Output the (X, Y) coordinate of the center of the cell containing the given text.  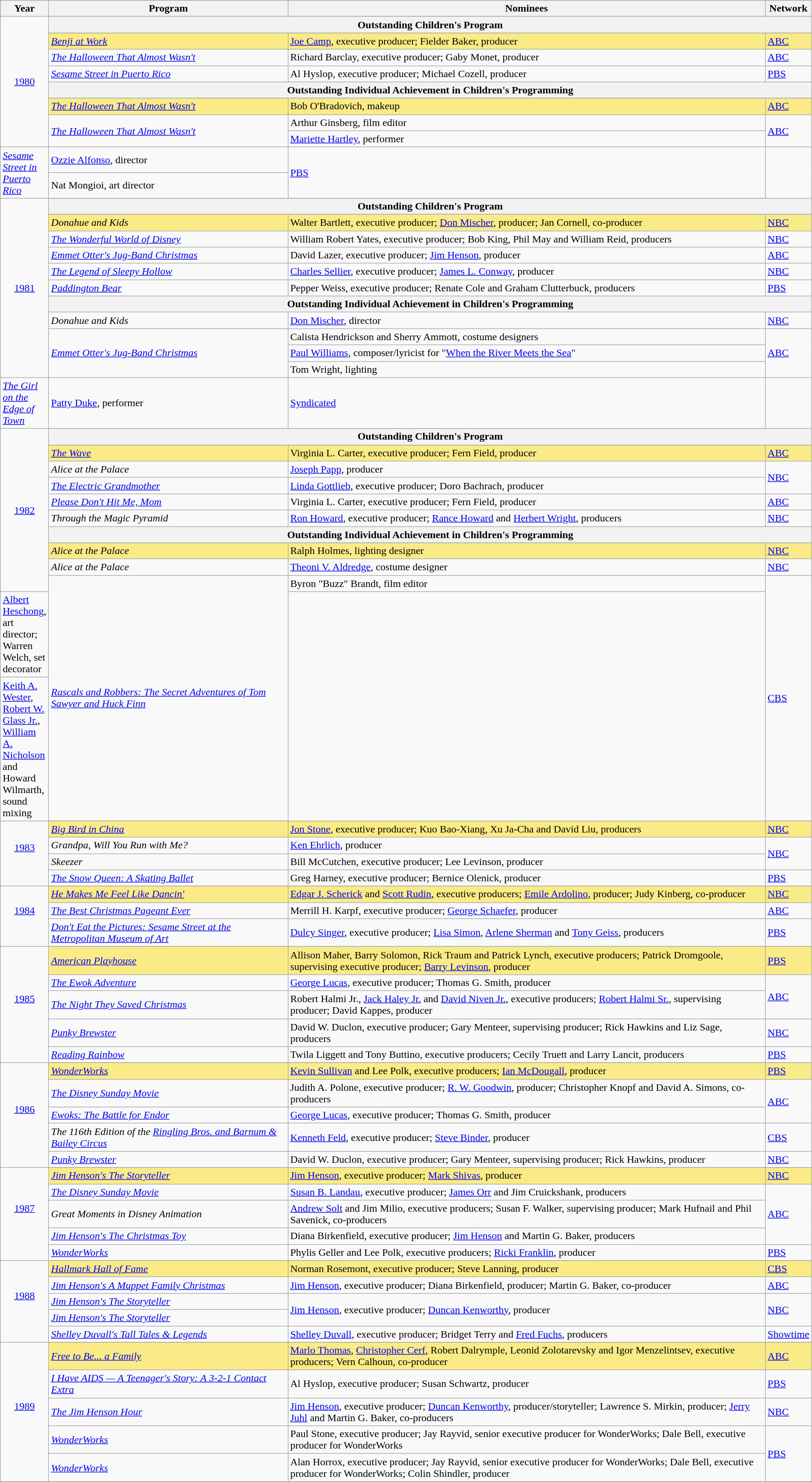
The Night They Saved Christmas (168, 1004)
Merrill H. Karpf, executive producer; George Schaefer, producer (527, 910)
Paul Williams, composer/lyricist for "When the River Meets the Sea" (527, 353)
Kenneth Feld, executive producer; Steve Binder, producer (527, 1137)
Ozzie Alfonso, director (168, 160)
1987 (25, 1214)
Program (168, 9)
Great Moments in Disney Animation (168, 1214)
Skeezer (168, 862)
Reading Rainbow (168, 1055)
Network (788, 9)
David W. Duclon, executive producer; Gary Menteer, supervising producer; Rick Hawkins and Liz Sage, producers (527, 1033)
1980 (25, 82)
Jon Stone, executive producer; Kuo Bao-Xiang, Xu Ja-Cha and David Liu, producers (527, 829)
1983 (25, 853)
Syndicated (527, 403)
1986 (25, 1115)
Diana Birkenfield, executive producer; Jim Henson and Martin G. Baker, producers (527, 1236)
Joe Camp, executive producer; Fielder Baker, producer (527, 41)
Al Hyslop, executive producer; Michael Cozell, producer (527, 74)
Phylis Geller and Lee Polk, executive producers; Ricki Franklin, producer (527, 1252)
Ron Howard, executive producer; Rance Howard and Herbert Wright, producers (527, 518)
Pepper Weiss, executive producer; Renate Cole and Graham Clutterbuck, producers (527, 288)
Susan B. Landau, executive producer; James Orr and Jim Cruickshank, producers (527, 1192)
Through the Magic Pyramid (168, 518)
1989 (25, 1412)
Jim Henson, executive producer; Duncan Kenworthy, producer (527, 1309)
Nat Mongioi, art director (168, 186)
American Playhouse (168, 961)
The Ewok Adventure (168, 982)
1985 (25, 1004)
Jim Henson, executive producer; Duncan Kenworthy, producer/storyteller; Lawrence S. Mirkin, producer; Jerry Juhl and Martin G. Baker, co-producers (527, 1412)
Byron "Buzz" Brandt, film editor (527, 584)
Rascals and Robbers: The Secret Adventures of Tom Sawyer and Huck Finn (168, 698)
1984 (25, 916)
1988 (25, 1301)
Showtime (788, 1334)
Robert Halmi Jr., Jack Haley Jr. and David Niven Jr., executive producers; Robert Halmi Sr., supervising producer; David Kappes, producer (527, 1004)
The Girl on the Edge of Town (25, 403)
David W. Duclon, executive producer; Gary Menteer, supervising producer; Rick Hawkins, producer (527, 1159)
Jim Henson, executive producer; Diana Birkenfield, producer; Martin G. Baker, co-producer (527, 1285)
1981 (25, 288)
Patty Duke, performer (168, 403)
Judith A. Polone, executive producer; R. W. Goodwin, producer; Christopher Knopf and David A. Simons, co-producers (527, 1093)
Joseph Papp, producer (527, 469)
Paddington Bear (168, 288)
Theoni V. Aldredge, costume designer (527, 567)
Don Mischer, director (527, 320)
Al Hyslop, executive producer; Susan Schwartz, producer (527, 1384)
Bill McCutchen, executive producer; Lee Levinson, producer (527, 862)
I Have AIDS — A Teenager's Story: A 3-2-1 Contact Extra (168, 1384)
Bob O'Bradovich, makeup (527, 106)
Ewoks: The Battle for Endor (168, 1115)
He Makes Me Feel Like Dancin' (168, 894)
Nominees (527, 9)
Hallmark Hall of Fame (168, 1269)
David Lazer, executive producer; Jim Henson, producer (527, 255)
Greg Harney, executive producer; Bernice Olenick, producer (527, 878)
The Best Christmas Pageant Ever (168, 910)
Marlo Thomas, Christopher Cerf, Robert Dalrymple, Leonid Zolotarevsky and Igor Menzelintsev, executive producers; Vern Calhoun, co-producer (527, 1356)
Charles Sellier, executive producer; James L. Conway, producer (527, 272)
Ken Ehrlich, producer (527, 845)
Walter Bartlett, executive producer; Don Mischer, producer; Jan Cornell, co-producer (527, 222)
The Wonderful World of Disney (168, 239)
Keith A. Wester, Robert W. Glass Jr., William A. Nicholson and Howard Wilmarth, sound mixing (25, 749)
1982 (25, 510)
The 116th Edition of the Ringling Bros. and Barnum & Bailey Circus (168, 1137)
Shelley Duvall, executive producer; Bridget Terry and Fred Fuchs, producers (527, 1334)
Benji at Work (168, 41)
Albert Heschong, art director; Warren Welch, set decorator (25, 635)
Jim Henson's A Muppet Family Christmas (168, 1285)
Tom Wright, lighting (527, 369)
Please Don't Hit Me, Mom (168, 502)
The Legend of Sleepy Hollow (168, 272)
Norman Rosemont, executive producer; Steve Lanning, producer (527, 1269)
Jim Henson, executive producer; Mark Shivas, producer (527, 1176)
The Jim Henson Hour (168, 1412)
Grandpa, Will You Run with Me? (168, 845)
The Electric Grandmother (168, 485)
Andrew Solt and Jim Milio, executive producers; Susan F. Walker, supervising producer; Mark Hufnail and Phil Savenick, co-producers (527, 1214)
Edgar J. Scherick and Scott Rudin, executive producers; Emile Ardolino, producer; Judy Kinberg, co-producer (527, 894)
Richard Barclay, executive producer; Gaby Monet, producer (527, 57)
Twila Liggett and Tony Buttino, executive producers; Cecily Truett and Larry Lancit, producers (527, 1055)
Free to Be... a Family (168, 1356)
Dulcy Singer, executive producer; Lisa Simon, Arlene Sherman and Tony Geiss, producers (527, 932)
Jim Henson's The Christmas Toy (168, 1236)
The Snow Queen: A Skating Ballet (168, 878)
Year (25, 9)
Kevin Sullivan and Lee Polk, executive producers; Ian McDougall, producer (527, 1071)
Don't Eat the Pictures: Sesame Street at the Metropolitan Museum of Art (168, 932)
Linda Gottlieb, executive producer; Doro Bachrach, producer (527, 485)
Mariette Hartley, performer (527, 139)
The Wave (168, 453)
Big Bird in China (168, 829)
Shelley Duvall's Tall Tales & Legends (168, 1334)
Arthur Ginsberg, film editor (527, 123)
Calista Hendrickson and Sherry Ammott, costume designers (527, 337)
Paul Stone, executive producer; Jay Rayvid, senior executive producer for WonderWorks; Dale Bell, executive producer for WonderWorks (527, 1440)
William Robert Yates, executive producer; Bob King, Phil May and William Reid, producers (527, 239)
Ralph Holmes, lighting designer (527, 551)
